Return (X, Y) of the center of cell containing provided text 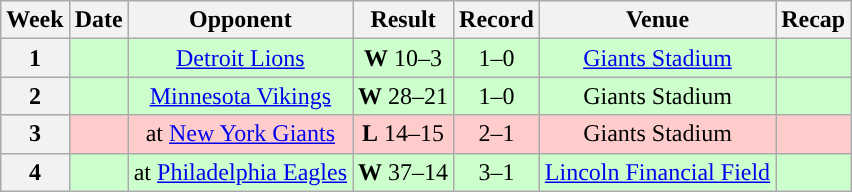
W 37–14 (404, 172)
2–1 (497, 134)
Minnesota Vikings (240, 96)
W 28–21 (404, 96)
at New York Giants (240, 134)
Venue (657, 20)
Recap (814, 20)
Detroit Lions (240, 58)
3–1 (497, 172)
Date (98, 20)
Record (497, 20)
L 14–15 (404, 134)
at Philadelphia Eagles (240, 172)
3 (35, 134)
Week (35, 20)
W 10–3 (404, 58)
Result (404, 20)
4 (35, 172)
Opponent (240, 20)
2 (35, 96)
Lincoln Financial Field (657, 172)
1 (35, 58)
